From the cell containing the given text, extract its center point as (X, Y) coordinate. 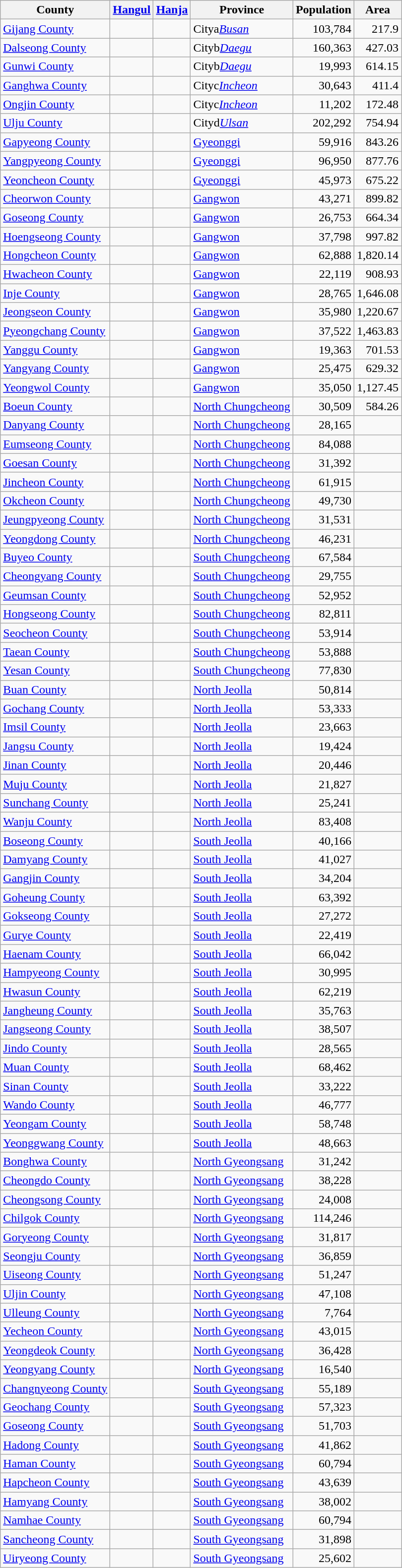
1,127.45 (377, 387)
28,765 (324, 293)
31,898 (324, 1539)
62,888 (324, 255)
34,204 (324, 878)
Ulleung County (56, 1313)
Goryeong County (56, 1237)
Hoengseong County (56, 237)
Pyeongchang County (56, 331)
59,916 (324, 142)
Okcheon County (56, 501)
66,042 (324, 954)
Namhae County (56, 1520)
53,888 (324, 652)
38,002 (324, 1502)
427.03 (377, 48)
52,952 (324, 595)
21,827 (324, 784)
Gunwi County (56, 66)
19,363 (324, 350)
Imsil County (56, 727)
160,363 (324, 48)
Boeun County (56, 406)
1,463.83 (377, 331)
Changnyeong County (56, 1388)
37,798 (324, 237)
30,995 (324, 973)
22,119 (324, 274)
Yeongyang County (56, 1369)
Hadong County (56, 1445)
43,271 (324, 198)
83,408 (324, 821)
103,784 (324, 29)
202,292 (324, 123)
Jincheon County (56, 482)
Buan County (56, 690)
28,565 (324, 1048)
Muan County (56, 1067)
Damyang County (56, 860)
675.22 (377, 180)
46,231 (324, 538)
Wanju County (56, 821)
30,643 (324, 85)
31,817 (324, 1237)
Hamyang County (56, 1502)
53,333 (324, 708)
Goheung County (56, 897)
33,222 (324, 1086)
Jangsu County (56, 746)
16,540 (324, 1369)
Bonghwa County (56, 1162)
27,272 (324, 916)
Dalseong County (56, 48)
57,323 (324, 1407)
31,531 (324, 519)
43,015 (324, 1331)
11,202 (324, 104)
Goesan County (56, 463)
68,462 (324, 1067)
877.76 (377, 161)
1,820.14 (377, 255)
Yangpyeong County (56, 161)
701.53 (377, 350)
Cheorwon County (56, 198)
43,639 (324, 1483)
84,088 (324, 444)
Haenam County (56, 954)
Ganghwa County (56, 85)
49,730 (324, 501)
Ulju County (56, 123)
Jangheung County (56, 1010)
36,428 (324, 1350)
Yeongdong County (56, 538)
Geumsan County (56, 595)
67,584 (324, 558)
25,475 (324, 369)
997.82 (377, 237)
62,219 (324, 992)
Boseong County (56, 841)
Chilgok County (56, 1218)
55,189 (324, 1388)
38,228 (324, 1181)
Cheongsong County (56, 1199)
Province (242, 10)
754.94 (377, 123)
25,241 (324, 803)
Cheongyang County (56, 576)
Gokseong County (56, 916)
41,862 (324, 1445)
Hangul (132, 10)
Population (324, 10)
31,242 (324, 1162)
Geochang County (56, 1407)
Cheongdo County (56, 1181)
Hapcheon County (56, 1483)
1,220.67 (377, 312)
172.48 (377, 104)
Hanja (172, 10)
Muju County (56, 784)
Yecheon County (56, 1331)
77,830 (324, 671)
Buyeo County (56, 558)
Uiseong County (56, 1275)
Jinan County (56, 765)
Wando County (56, 1105)
843.26 (377, 142)
614.15 (377, 66)
38,507 (324, 1029)
Jangseong County (56, 1029)
Ongjin County (56, 104)
22,419 (324, 935)
584.26 (377, 406)
26,753 (324, 217)
Gurye County (56, 935)
217.9 (377, 29)
82,811 (324, 614)
41,027 (324, 860)
Uiryeong County (56, 1558)
35,050 (324, 387)
45,973 (324, 180)
31,392 (324, 463)
Gapyeong County (56, 142)
Inje County (56, 293)
Danyang County (56, 425)
50,814 (324, 690)
96,950 (324, 161)
Gijang County (56, 29)
23,663 (324, 727)
1,646.08 (377, 293)
Seocheon County (56, 633)
Seongju County (56, 1256)
19,424 (324, 746)
47,108 (324, 1294)
Sancheong County (56, 1539)
29,755 (324, 576)
Area (377, 10)
Jeungpyeong County (56, 519)
19,993 (324, 66)
Yeonggwang County (56, 1142)
Hampyeong County (56, 973)
28,165 (324, 425)
Taean County (56, 652)
Sinan County (56, 1086)
46,777 (324, 1105)
Yeongdeok County (56, 1350)
58,748 (324, 1124)
7,764 (324, 1313)
30,509 (324, 406)
County (56, 10)
51,247 (324, 1275)
48,663 (324, 1142)
36,859 (324, 1256)
Yesan County (56, 671)
Yanggu County (56, 350)
20,446 (324, 765)
Hongcheon County (56, 255)
63,392 (324, 897)
Haman County (56, 1464)
CityaBusan (242, 29)
Hwasun County (56, 992)
Jindo County (56, 1048)
40,166 (324, 841)
25,602 (324, 1558)
37,522 (324, 331)
CitydUlsan (242, 123)
908.93 (377, 274)
35,763 (324, 1010)
24,008 (324, 1199)
114,246 (324, 1218)
Uljin County (56, 1294)
Yangyang County (56, 369)
629.32 (377, 369)
35,980 (324, 312)
61,915 (324, 482)
Hwacheon County (56, 274)
Gochang County (56, 708)
53,914 (324, 633)
411.4 (377, 85)
Yeongwol County (56, 387)
899.82 (377, 198)
Yeongam County (56, 1124)
664.34 (377, 217)
Eumseong County (56, 444)
Hongseong County (56, 614)
Jeongseon County (56, 312)
Yeoncheon County (56, 180)
51,703 (324, 1426)
Gangjin County (56, 878)
Sunchang County (56, 803)
